Return the (x, y) coordinate for the center point of the cell that contains the specified text.  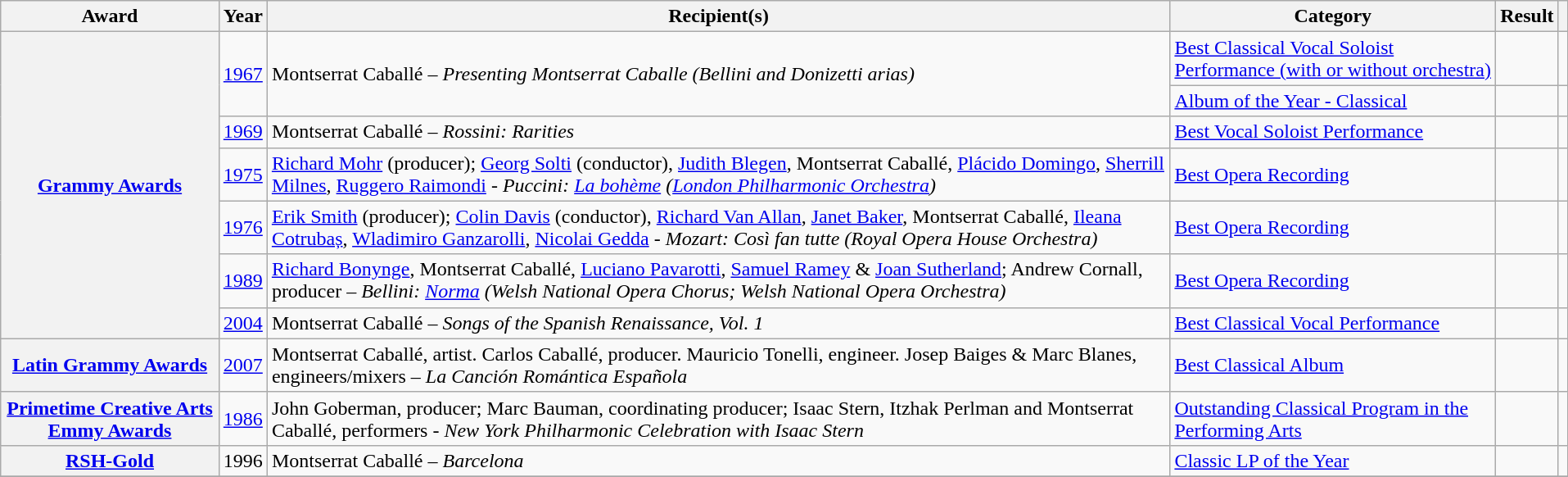
Album of the Year - Classical (1333, 101)
Best Classical Album (1333, 366)
Montserrat Caballé – Rossini: Rarities (719, 132)
1969 (242, 132)
1967 (242, 74)
Best Classical Vocal Performance (1333, 323)
1986 (242, 418)
Recipient(s) (719, 16)
Montserrat Caballé – Songs of the Spanish Renaissance, Vol. 1 (719, 323)
Best Vocal Soloist Performance (1333, 132)
1976 (242, 228)
Year (242, 16)
Latin Grammy Awards (110, 366)
1996 (242, 461)
RSH-Gold (110, 461)
Best Classical Vocal Soloist Performance (with or without orchestra) (1333, 59)
Grammy Awards (110, 185)
2004 (242, 323)
Primetime Creative Arts Emmy Awards (110, 418)
Montserrat Caballé – Barcelona (719, 461)
Classic LP of the Year (1333, 461)
2007 (242, 366)
Montserrat Caballé – Presenting Montserrat Caballe (Bellini and Donizetti arias) (719, 74)
Outstanding Classical Program in the Performing Arts (1333, 418)
Award (110, 16)
Category (1333, 16)
1975 (242, 174)
1989 (242, 280)
Result (1527, 16)
